Pinpoint the cell where the given text exists, returning its (X, Y) midpoint coordinate. 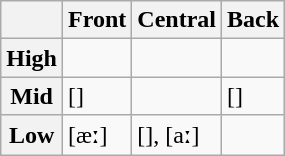
Low (32, 135)
[æː] (98, 135)
Front (98, 20)
[], [aː] (177, 135)
Mid (32, 96)
Central (177, 20)
Back (254, 20)
High (32, 58)
